Provide the [x, y] coordinate of the cell's center where the given text is located.  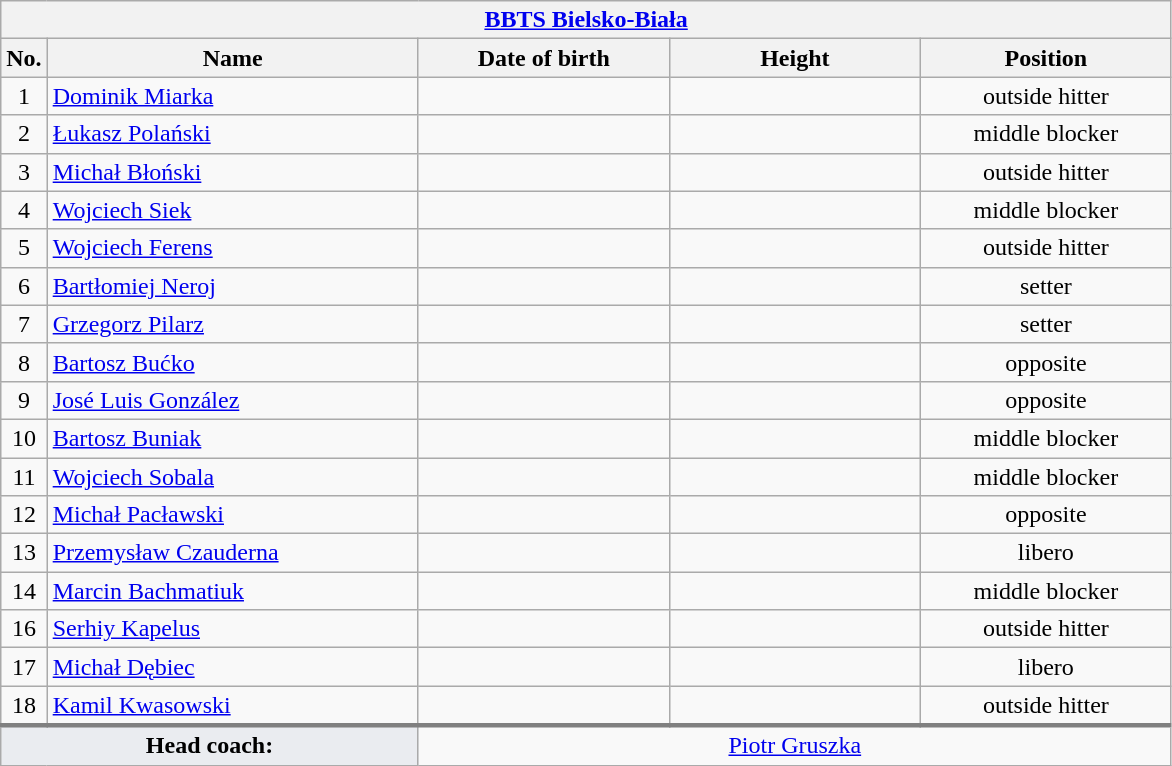
BBTS Bielsko-Biała [586, 20]
16 [24, 629]
8 [24, 362]
11 [24, 477]
2 [24, 134]
Michał Błoński [232, 172]
Head coach: [210, 745]
12 [24, 515]
Serhiy Kapelus [232, 629]
17 [24, 667]
10 [24, 438]
Przemysław Czauderna [232, 553]
Date of birth [544, 58]
Kamil Kwasowski [232, 706]
Michał Pacławski [232, 515]
1 [24, 96]
18 [24, 706]
3 [24, 172]
Marcin Bachmatiuk [232, 591]
José Luis González [232, 400]
7 [24, 324]
14 [24, 591]
Łukasz Polański [232, 134]
Bartosz Bućko [232, 362]
Bartosz Buniak [232, 438]
Wojciech Sobala [232, 477]
Wojciech Siek [232, 210]
Position [1046, 58]
Dominik Miarka [232, 96]
9 [24, 400]
Bartłomiej Neroj [232, 286]
No. [24, 58]
Height [794, 58]
Grzegorz Pilarz [232, 324]
Name [232, 58]
Wojciech Ferens [232, 248]
Michał Dębiec [232, 667]
5 [24, 248]
4 [24, 210]
Piotr Gruszka [794, 745]
13 [24, 553]
6 [24, 286]
